Locate the cell with the specified text and output its [X, Y] center coordinate. 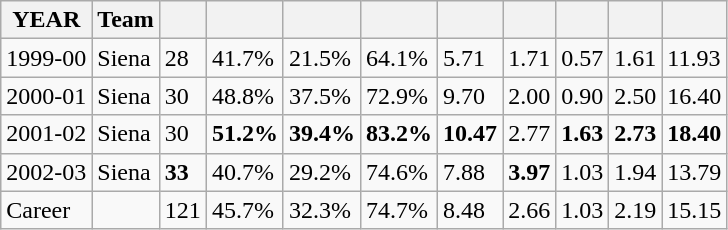
2.19 [636, 210]
Team [126, 20]
2002-03 [46, 172]
40.7% [244, 172]
32.3% [322, 210]
28 [182, 58]
2.73 [636, 134]
0.57 [582, 58]
2.50 [636, 96]
39.4% [322, 134]
10.47 [470, 134]
15.15 [694, 210]
Career [46, 210]
0.90 [582, 96]
9.70 [470, 96]
74.7% [400, 210]
83.2% [400, 134]
48.8% [244, 96]
51.2% [244, 134]
1.63 [582, 134]
2.66 [530, 210]
29.2% [322, 172]
2001-02 [46, 134]
1.61 [636, 58]
1.71 [530, 58]
18.40 [694, 134]
16.40 [694, 96]
33 [182, 172]
YEAR [46, 20]
74.6% [400, 172]
1.94 [636, 172]
2000-01 [46, 96]
2.77 [530, 134]
3.97 [530, 172]
5.71 [470, 58]
45.7% [244, 210]
11.93 [694, 58]
8.48 [470, 210]
121 [182, 210]
64.1% [400, 58]
13.79 [694, 172]
7.88 [470, 172]
1999-00 [46, 58]
72.9% [400, 96]
21.5% [322, 58]
41.7% [244, 58]
37.5% [322, 96]
2.00 [530, 96]
